Extract the [x, y] coordinate from the center of the cell holding the provided text.  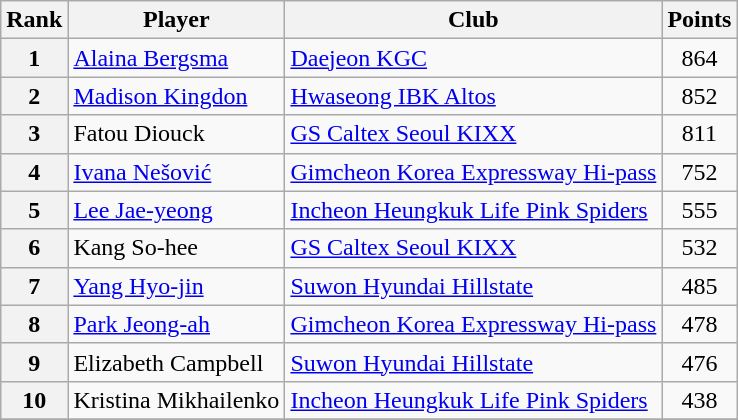
8 [34, 324]
752 [700, 172]
Fatou Diouck [176, 134]
1 [34, 58]
Kristina Mikhailenko [176, 400]
10 [34, 400]
Yang Hyo-jin [176, 286]
2 [34, 96]
Kang So-hee [176, 248]
Park Jeong-ah [176, 324]
438 [700, 400]
9 [34, 362]
478 [700, 324]
Rank [34, 20]
476 [700, 362]
Hwaseong IBK Altos [474, 96]
852 [700, 96]
6 [34, 248]
485 [700, 286]
Club [474, 20]
3 [34, 134]
Alaina Bergsma [176, 58]
Elizabeth Campbell [176, 362]
5 [34, 210]
Ivana Nešović [176, 172]
Lee Jae-yeong [176, 210]
Madison Kingdon [176, 96]
532 [700, 248]
Points [700, 20]
555 [700, 210]
4 [34, 172]
7 [34, 286]
864 [700, 58]
Daejeon KGC [474, 58]
Player [176, 20]
811 [700, 134]
